Search for the cell housing the specified text and yield its (x, y) center coordinate. 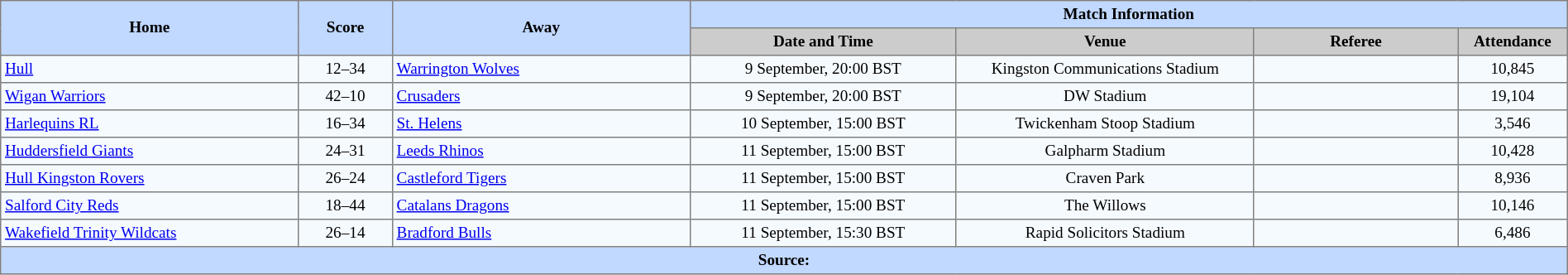
Rapid Solicitors Stadium (1105, 234)
16–34 (346, 124)
Kingston Communications Stadium (1105, 70)
19,104 (1513, 96)
Huddersfield Giants (150, 151)
Bradford Bulls (541, 234)
11 September, 15:30 BST (823, 234)
Harlequins RL (150, 124)
The Willows (1105, 205)
St. Helens (541, 124)
Hull (150, 70)
10,845 (1513, 70)
Source: (784, 260)
24–31 (346, 151)
Leeds Rhinos (541, 151)
Twickenham Stoop Stadium (1105, 124)
26–24 (346, 179)
Match Information (1128, 15)
3,546 (1513, 124)
Away (541, 28)
Home (150, 28)
Salford City Reds (150, 205)
26–14 (346, 234)
Referee (1355, 41)
42–10 (346, 96)
Galpharm Stadium (1105, 151)
Wakefield Trinity Wildcats (150, 234)
18–44 (346, 205)
Date and Time (823, 41)
10,428 (1513, 151)
Catalans Dragons (541, 205)
Venue (1105, 41)
Attendance (1513, 41)
Castleford Tigers (541, 179)
Warrington Wolves (541, 70)
8,936 (1513, 179)
DW Stadium (1105, 96)
Hull Kingston Rovers (150, 179)
12–34 (346, 70)
Craven Park (1105, 179)
Crusaders (541, 96)
10 September, 15:00 BST (823, 124)
Score (346, 28)
6,486 (1513, 234)
10,146 (1513, 205)
Wigan Warriors (150, 96)
